Determine the (x, y) coordinate at the center of the cell enclosing the given text.  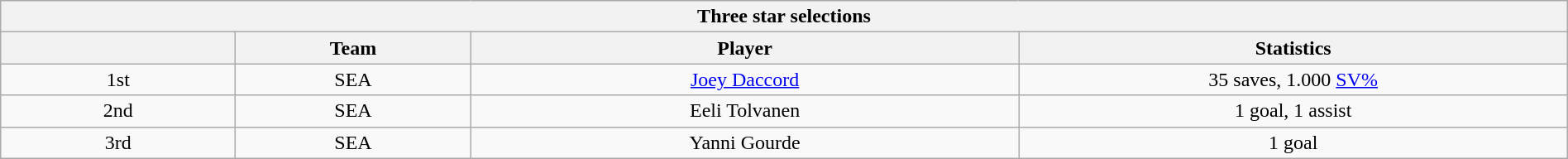
3rd (118, 142)
Player (744, 48)
Three star selections (784, 17)
1 goal (1293, 142)
Statistics (1293, 48)
2nd (118, 111)
35 saves, 1.000 SV% (1293, 79)
1st (118, 79)
Eeli Tolvanen (744, 111)
Joey Daccord (744, 79)
Yanni Gourde (744, 142)
Team (353, 48)
1 goal, 1 assist (1293, 111)
